For the text-containing cell, return its midpoint in [x, y] coordinate format. 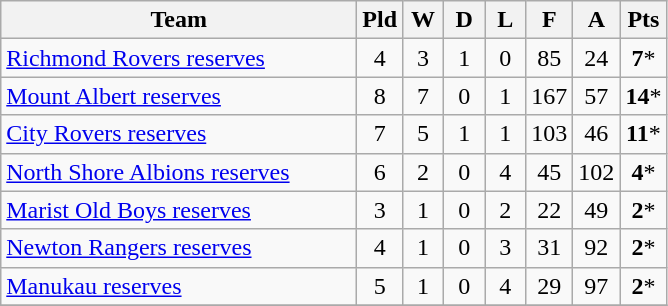
North Shore Albions reserves [179, 172]
85 [550, 58]
Marist Old Boys reserves [179, 210]
A [596, 20]
F [550, 20]
Richmond Rovers reserves [179, 58]
Newton Rangers reserves [179, 248]
Pld [380, 20]
D [464, 20]
14* [644, 96]
49 [596, 210]
L [506, 20]
22 [550, 210]
97 [596, 286]
W [424, 20]
Pts [644, 20]
7* [644, 58]
102 [596, 172]
24 [596, 58]
92 [596, 248]
167 [550, 96]
8 [380, 96]
6 [380, 172]
Manukau reserves [179, 286]
57 [596, 96]
29 [550, 286]
City Rovers reserves [179, 134]
Team [179, 20]
31 [550, 248]
4* [644, 172]
11* [644, 134]
45 [550, 172]
46 [596, 134]
103 [550, 134]
Mount Albert reserves [179, 96]
